Locate the cell with the specified text and output its [X, Y] center coordinate. 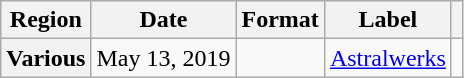
Format [280, 20]
Astralwerks [388, 58]
Region [46, 20]
Label [388, 20]
May 13, 2019 [164, 58]
Various [46, 58]
Date [164, 20]
